Provide the [x, y] coordinate of the cell's center where the given text is located.  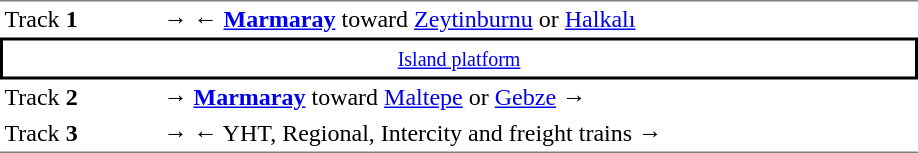
Island platform [459, 59]
→ ← Marmaray toward Zeytinburnu or Halkalı [538, 19]
Track 2 [80, 98]
Track 1 [80, 19]
→ Marmaray toward Maltepe or Gebze → [538, 98]
